For the text-containing cell, return its midpoint in (x, y) coordinate format. 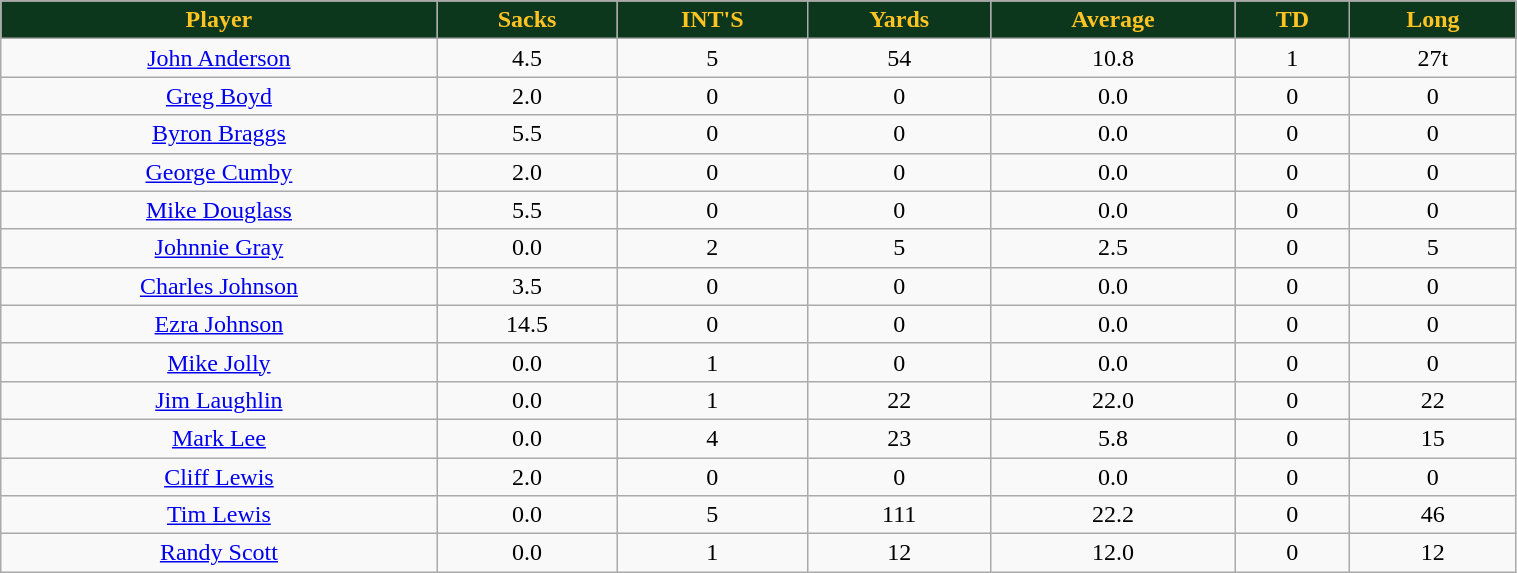
Mark Lee (219, 438)
Sacks (527, 20)
23 (898, 438)
Charles Johnson (219, 286)
Player (219, 20)
Mike Jolly (219, 362)
3.5 (527, 286)
Long (1433, 20)
Average (1113, 20)
27t (1433, 58)
George Cumby (219, 172)
4.5 (527, 58)
4 (712, 438)
Cliff Lewis (219, 477)
2.5 (1113, 248)
10.8 (1113, 58)
Randy Scott (219, 553)
46 (1433, 515)
14.5 (527, 324)
TD (1292, 20)
111 (898, 515)
Jim Laughlin (219, 400)
5.8 (1113, 438)
Tim Lewis (219, 515)
Mike Douglass (219, 210)
15 (1433, 438)
12.0 (1113, 553)
54 (898, 58)
Byron Braggs (219, 134)
Yards (898, 20)
22.2 (1113, 515)
Johnnie Gray (219, 248)
John Anderson (219, 58)
Ezra Johnson (219, 324)
Greg Boyd (219, 96)
INT'S (712, 20)
2 (712, 248)
22.0 (1113, 400)
